Return the [X, Y] coordinate for the center point of the cell that contains the specified text.  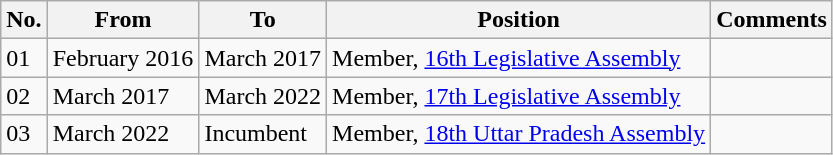
To [263, 20]
Member, 16th Legislative Assembly [519, 58]
Member, 17th Legislative Assembly [519, 96]
Member, 18th Uttar Pradesh Assembly [519, 134]
From [123, 20]
03 [24, 134]
01 [24, 58]
02 [24, 96]
Incumbent [263, 134]
No. [24, 20]
Position [519, 20]
Comments [772, 20]
February 2016 [123, 58]
